For the text-containing cell, return its midpoint in (x, y) coordinate format. 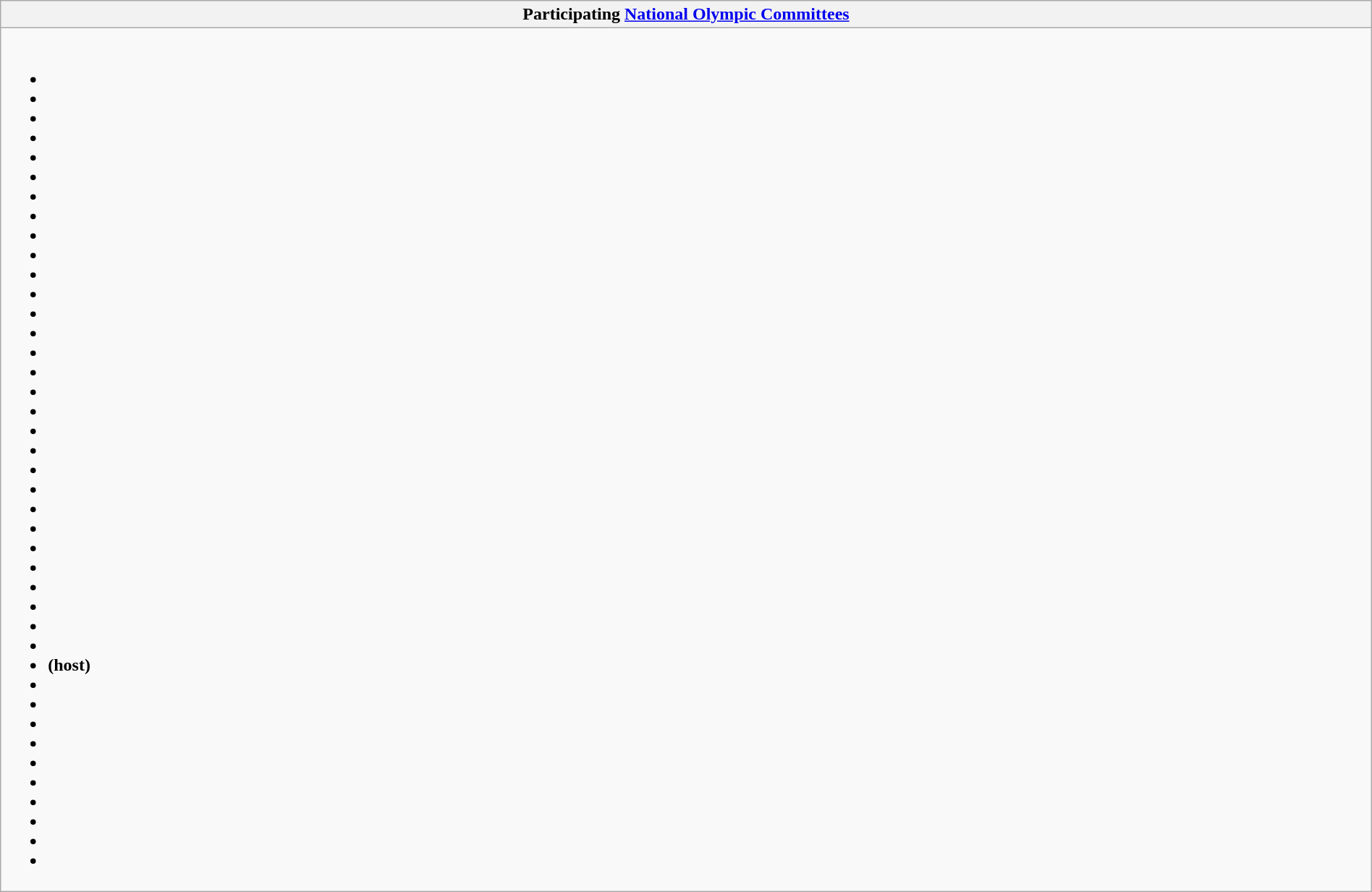
(host) (686, 460)
Participating National Olympic Committees (686, 14)
